Extract the [x, y] coordinate from the center of the cell holding the provided text.  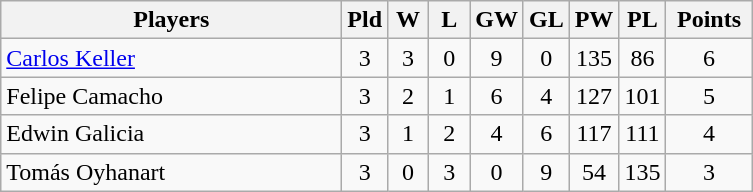
Edwin Galicia [172, 134]
54 [594, 172]
Carlos Keller [172, 58]
117 [594, 134]
Players [172, 20]
Points [709, 20]
101 [642, 96]
86 [642, 58]
Tomás Oyhanart [172, 172]
L [450, 20]
GW [497, 20]
Pld [365, 20]
127 [594, 96]
GL [546, 20]
PW [594, 20]
Felipe Camacho [172, 96]
5 [709, 96]
W [408, 20]
PL [642, 20]
111 [642, 134]
